Search for the cell housing the specified text and yield its (X, Y) center coordinate. 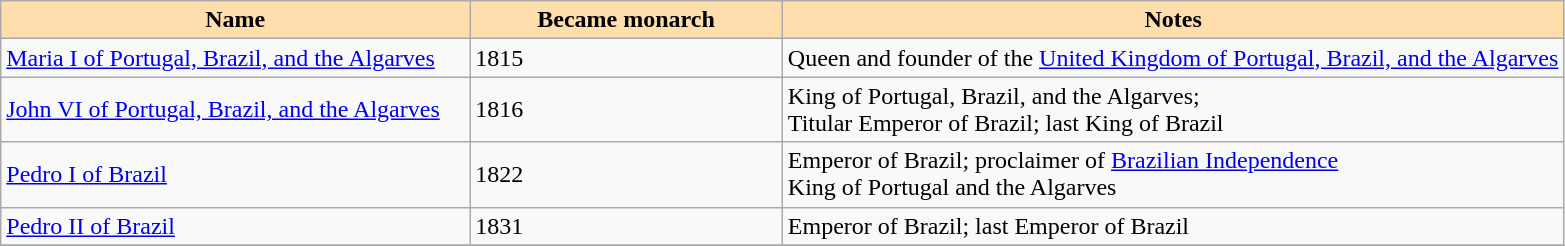
1822 (626, 174)
Became monarch (626, 20)
1815 (626, 58)
John VI of Portugal, Brazil, and the Algarves (236, 110)
King of Portugal, Brazil, and the Algarves; Titular Emperor of Brazil; last King of Brazil (1173, 110)
Name (236, 20)
Maria I of Portugal, Brazil, and the Algarves (236, 58)
1831 (626, 226)
Pedro II of Brazil (236, 226)
Emperor of Brazil; proclaimer of Brazilian Independence King of Portugal and the Algarves (1173, 174)
1816 (626, 110)
Queen and founder of the United Kingdom of Portugal, Brazil, and the Algarves (1173, 58)
Emperor of Brazil; last Emperor of Brazil (1173, 226)
Pedro I of Brazil (236, 174)
Notes (1173, 20)
